Provide the (X, Y) coordinate of the cell's center where the given text is located.  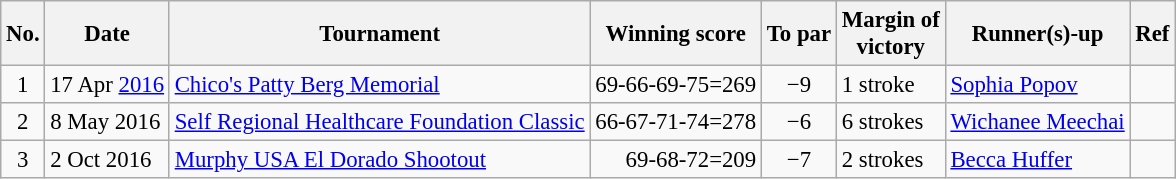
Winning score (676, 34)
Becca Huffer (1038, 160)
Sophia Popov (1038, 85)
No. (23, 34)
69-66-69-75=269 (676, 85)
2 (23, 122)
Ref (1152, 34)
8 May 2016 (107, 122)
Runner(s)-up (1038, 34)
Tournament (380, 34)
1 (23, 85)
2 Oct 2016 (107, 160)
−7 (798, 160)
69-68-72=209 (676, 160)
Date (107, 34)
Murphy USA El Dorado Shootout (380, 160)
3 (23, 160)
Margin ofvictory (890, 34)
Self Regional Healthcare Foundation Classic (380, 122)
−9 (798, 85)
Chico's Patty Berg Memorial (380, 85)
−6 (798, 122)
17 Apr 2016 (107, 85)
Wichanee Meechai (1038, 122)
1 stroke (890, 85)
6 strokes (890, 122)
66-67-71-74=278 (676, 122)
To par (798, 34)
2 strokes (890, 160)
